Detect which cell encompasses the target text, then output its (x, y) center coordinate. 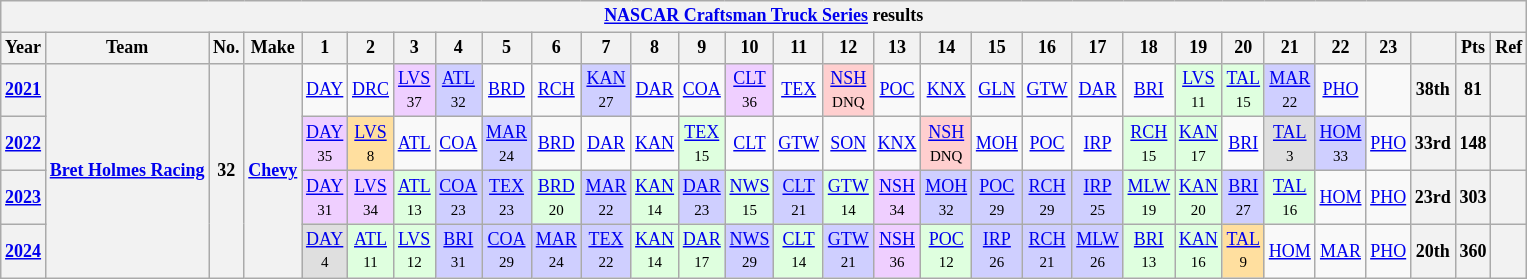
20 (1243, 48)
DAY4 (325, 251)
RCH29 (1047, 197)
DAR23 (702, 197)
Ref (1509, 48)
BRI27 (1243, 197)
NASCAR Craftsman Truck Series results (764, 16)
148 (1473, 144)
9 (702, 48)
RCH21 (1047, 251)
COA29 (507, 251)
POC29 (998, 197)
KAN (655, 144)
IRP (1098, 144)
15 (998, 48)
3 (414, 48)
19 (1199, 48)
2021 (24, 90)
DAY31 (325, 197)
NSH34 (897, 197)
SON (848, 144)
DAY35 (325, 144)
2024 (24, 251)
TEX23 (507, 197)
ATL (414, 144)
81 (1473, 90)
TEX15 (702, 144)
GTW14 (848, 197)
KAN17 (1199, 144)
TAL3 (1290, 144)
LVS37 (414, 90)
18 (1148, 48)
2023 (24, 197)
12 (848, 48)
RCH (556, 90)
22 (1340, 48)
1 (325, 48)
38th (1434, 90)
NWS29 (750, 251)
20th (1434, 251)
21 (1290, 48)
DRC (371, 90)
CLT36 (750, 90)
11 (799, 48)
LVS34 (371, 197)
HOM33 (1340, 144)
No. (226, 48)
5 (507, 48)
BRI31 (458, 251)
16 (1047, 48)
33rd (1434, 144)
Team (126, 48)
TEX22 (606, 251)
KAN20 (1199, 197)
23rd (1434, 197)
DAY (325, 90)
MLW26 (1098, 251)
14 (946, 48)
Bret Holmes Racing (126, 170)
ATL11 (371, 251)
TEX (799, 90)
IRP25 (1098, 197)
MOH32 (946, 197)
ATL32 (458, 90)
IRP26 (998, 251)
TAL9 (1243, 251)
GTW21 (848, 251)
CLT (750, 144)
2 (371, 48)
10 (750, 48)
LVS11 (1199, 90)
NSH36 (897, 251)
TAL16 (1290, 197)
MLW19 (1148, 197)
CLT14 (799, 251)
Pts (1473, 48)
4 (458, 48)
GLN (998, 90)
LVS8 (371, 144)
MOH (998, 144)
ATL13 (414, 197)
LVS12 (414, 251)
Year (24, 48)
Make (273, 48)
COA23 (458, 197)
NWS15 (750, 197)
2022 (24, 144)
7 (606, 48)
POC12 (946, 251)
303 (1473, 197)
CLT21 (799, 197)
MAR (1340, 251)
17 (1098, 48)
BRI13 (1148, 251)
Chevy (273, 170)
32 (226, 170)
6 (556, 48)
360 (1473, 251)
KAN16 (1199, 251)
BRD20 (556, 197)
DAR17 (702, 251)
KAN27 (606, 90)
RCH15 (1148, 144)
8 (655, 48)
TAL15 (1243, 90)
23 (1388, 48)
13 (897, 48)
